Output the [x, y] coordinate of the center of the cell containing the given text.  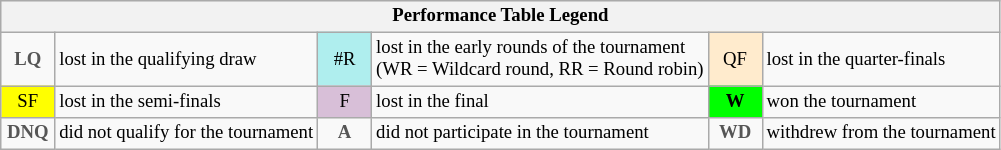
lost in the early rounds of the tournament(WR = Wildcard round, RR = Round robin) [540, 60]
SF [28, 102]
lost in the semi-finals [186, 102]
LQ [28, 60]
#R [345, 60]
lost in the qualifying draw [186, 60]
lost in the final [540, 102]
W [735, 102]
WD [735, 134]
DNQ [28, 134]
lost in the quarter-finals [881, 60]
A [345, 134]
did not qualify for the tournament [186, 134]
did not participate in the tournament [540, 134]
F [345, 102]
QF [735, 60]
Performance Table Legend [500, 16]
won the tournament [881, 102]
withdrew from the tournament [881, 134]
